Pinpoint the cell where the given text exists, returning its [x, y] midpoint coordinate. 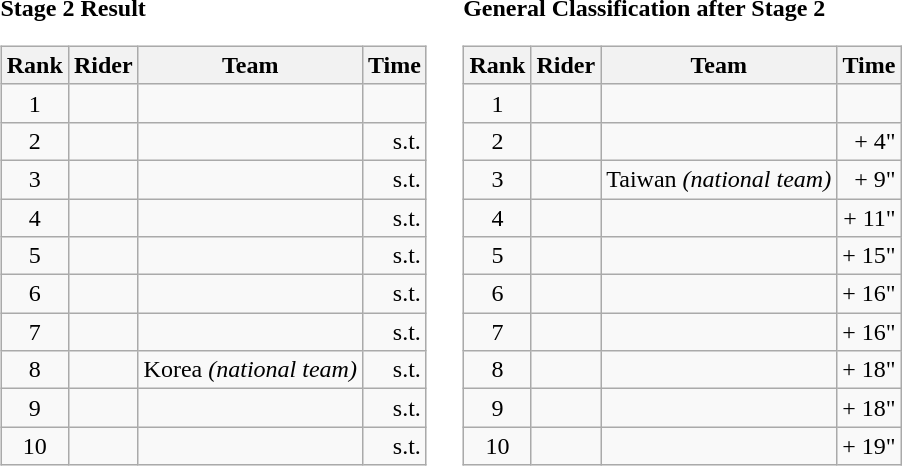
Korea (national team) [250, 370]
+ 15" [869, 256]
+ 19" [869, 446]
Taiwan (national team) [719, 179]
+ 4" [869, 141]
+ 11" [869, 217]
+ 9" [869, 179]
